Extract the (X, Y) coordinate from the center of the cell holding the provided text.  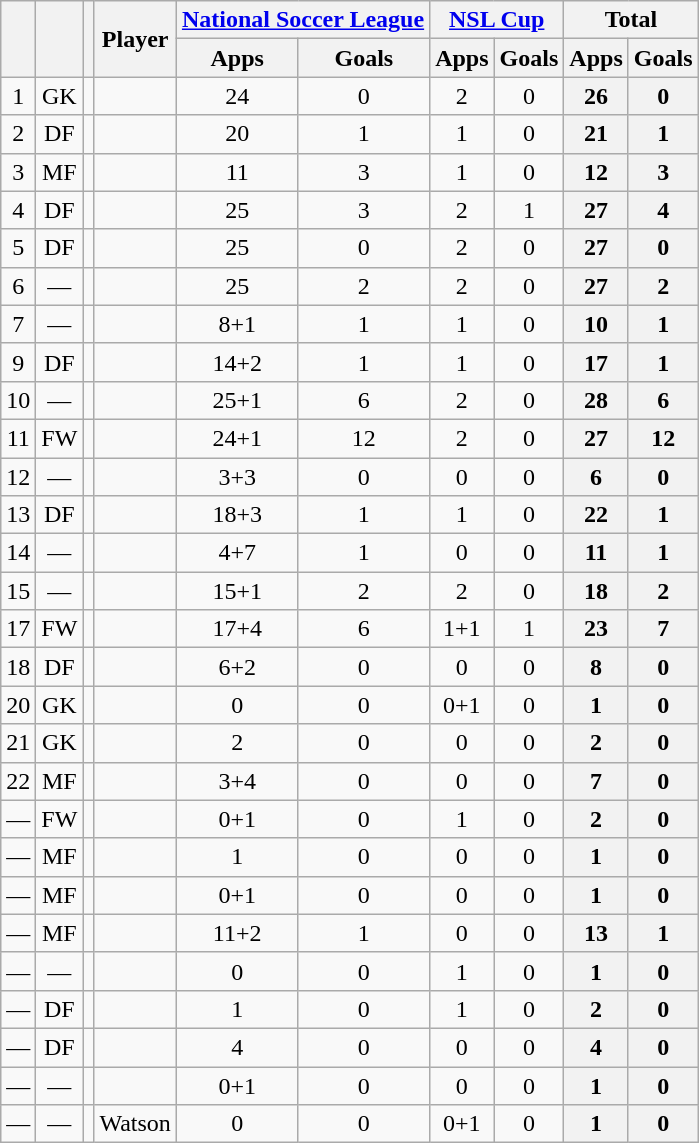
14+2 (237, 362)
Player (135, 39)
11+2 (237, 933)
Watson (135, 1124)
National Soccer League (302, 20)
NSL Cup (497, 20)
15+1 (237, 591)
15 (18, 591)
18+3 (237, 515)
4+7 (237, 553)
23 (596, 629)
8 (596, 667)
3+4 (237, 781)
Total (631, 20)
24+1 (237, 438)
25+1 (237, 400)
28 (596, 400)
14 (18, 553)
6+2 (237, 667)
8+1 (237, 324)
17+4 (237, 629)
1+1 (462, 629)
5 (18, 248)
26 (596, 96)
24 (237, 96)
3+3 (237, 477)
9 (18, 362)
